Return (X, Y) of the center of cell containing provided text 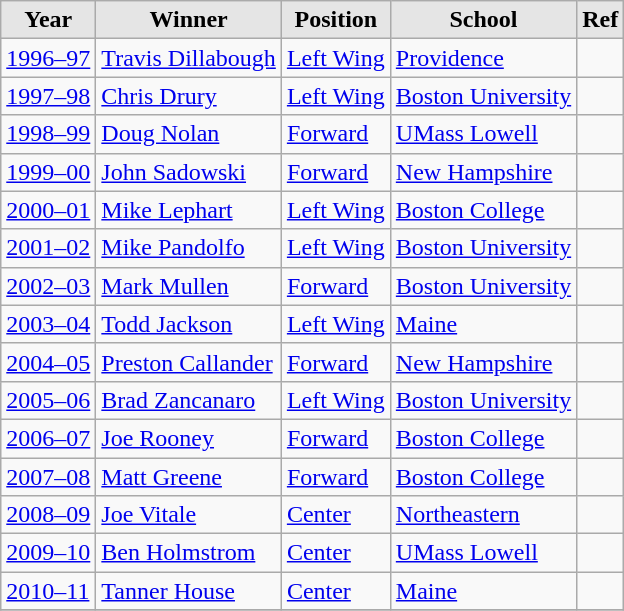
2002–03 (48, 286)
Todd Jackson (189, 324)
Mike Pandolfo (189, 248)
1998–99 (48, 134)
2004–05 (48, 362)
Winner (189, 20)
2000–01 (48, 210)
2007–08 (48, 477)
Joe Vitale (189, 515)
Chris Drury (189, 96)
Ben Holmstrom (189, 553)
2010–11 (48, 591)
Mike Lephart (189, 210)
Position (336, 20)
Tanner House (189, 591)
Travis Dillabough (189, 58)
2005–06 (48, 400)
2006–07 (48, 438)
1996–97 (48, 58)
2009–10 (48, 553)
Brad Zancanaro (189, 400)
John Sadowski (189, 172)
1997–98 (48, 96)
Ref (600, 20)
1999–00 (48, 172)
Doug Nolan (189, 134)
Mark Mullen (189, 286)
2003–04 (48, 324)
Northeastern (483, 515)
2001–02 (48, 248)
Preston Callander (189, 362)
Joe Rooney (189, 438)
Matt Greene (189, 477)
School (483, 20)
Year (48, 20)
Providence (483, 58)
2008–09 (48, 515)
